Pinpoint the cell where the given text exists, returning its [X, Y] midpoint coordinate. 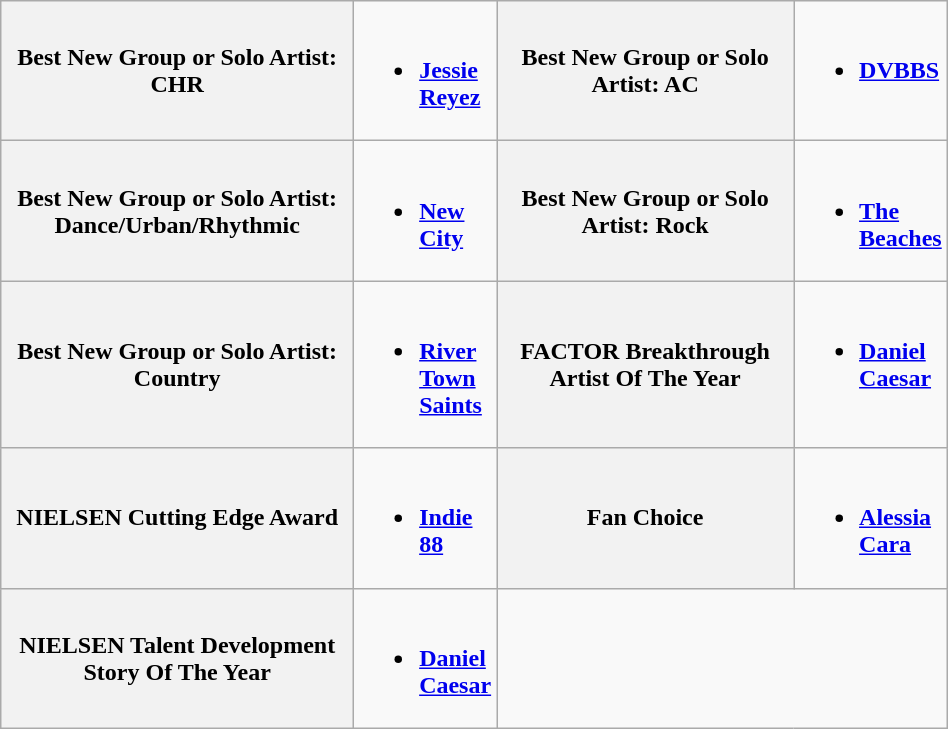
Best New Group or Solo Artist: AC [646, 71]
Best New Group or Solo Artist: CHR [178, 71]
Best New Group or Solo Artist: Country [178, 364]
New City [426, 211]
FACTOR Breakthrough Artist Of The Year [646, 364]
Best New Group or Solo Artist: Dance/Urban/Rhythmic [178, 211]
DVBBS [871, 71]
The Beaches [871, 211]
Jessie Reyez [426, 71]
Alessia Cara [871, 518]
NIELSEN Cutting Edge Award [178, 518]
River Town Saints [426, 364]
Indie 88 [426, 518]
Fan Choice [646, 518]
Best New Group or Solo Artist: Rock [646, 211]
NIELSEN Talent Development Story Of The Year [178, 658]
